For the text-containing cell, return its midpoint in [x, y] coordinate format. 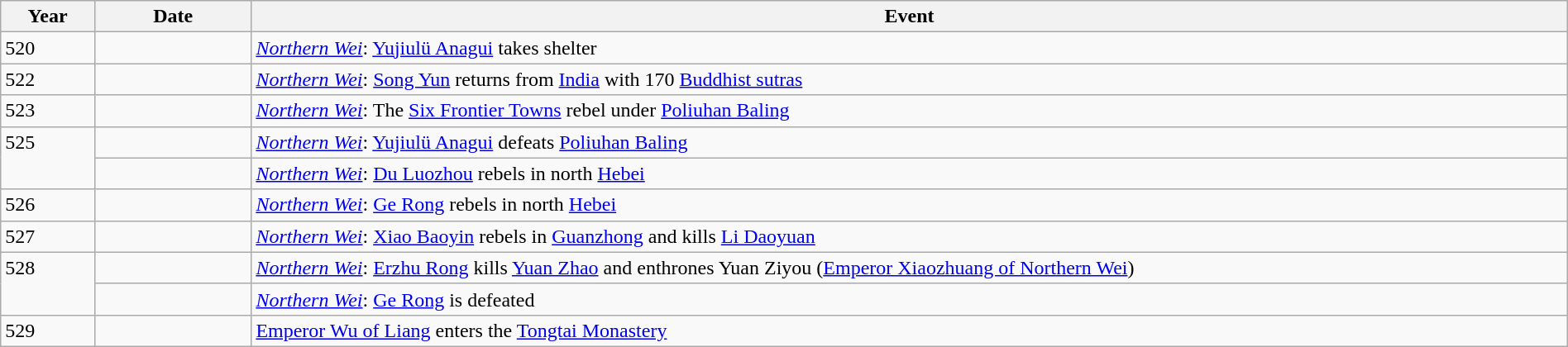
529 [48, 330]
Northern Wei: The Six Frontier Towns rebel under Poliuhan Baling [910, 111]
Northern Wei: Yujiulü Anagui takes shelter [910, 48]
Date [172, 17]
Northern Wei: Xiao Baoyin rebels in Guanzhong and kills Li Daoyuan [910, 236]
Northern Wei: Erzhu Rong kills Yuan Zhao and enthrones Yuan Ziyou (Emperor Xiaozhuang of Northern Wei) [910, 268]
527 [48, 236]
523 [48, 111]
Northern Wei: Ge Rong is defeated [910, 299]
528 [48, 283]
Emperor Wu of Liang enters the Tongtai Monastery [910, 330]
Northern Wei: Song Yun returns from India with 170 Buddhist sutras [910, 79]
526 [48, 205]
Northern Wei: Du Luozhou rebels in north Hebei [910, 173]
525 [48, 158]
Northern Wei: Yujiulü Anagui defeats Poliuhan Baling [910, 142]
Event [910, 17]
Northern Wei: Ge Rong rebels in north Hebei [910, 205]
522 [48, 79]
Year [48, 17]
520 [48, 48]
